Output the [x, y] coordinate of the center of the cell containing the given text.  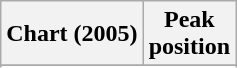
Chart (2005) [72, 34]
Peakposition [189, 34]
